Identify which cell holds the provided text, then report its (x, y) central coordinate. 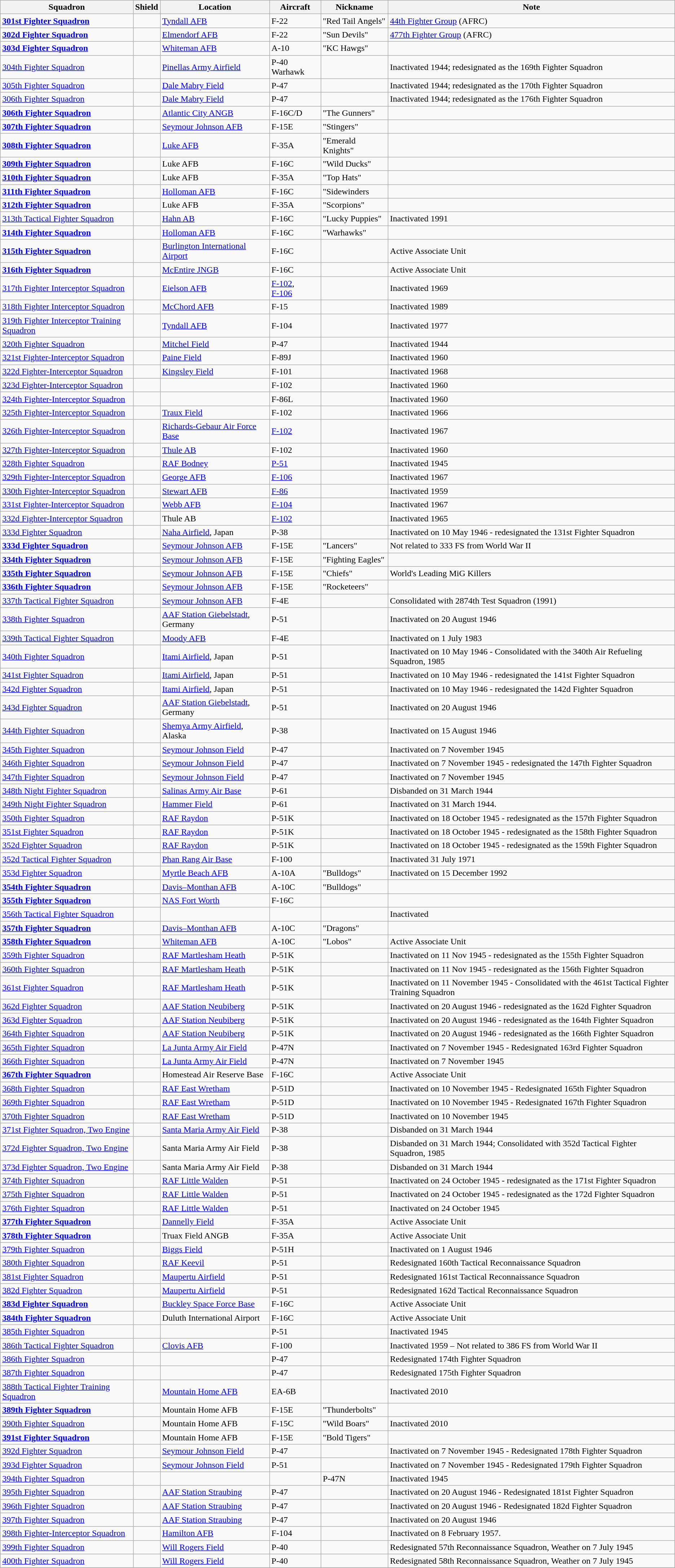
Eielson AFB (215, 288)
Inactivated on 7 November 1945 - Redesignated 178th Fighter Squadron (531, 1451)
Inactivated on 7 November 1945 - Redesignated 163rd Fighter Squadron (531, 1047)
Inactivated 1991 (531, 219)
350th Fighter Squadron (67, 818)
"Lucky Puppies" (354, 219)
44th Fighter Group (AFRC) (531, 21)
332d Fighter-Interceptor Squadron (67, 518)
Inactivated 1959 (531, 491)
Not related to 333 FS from World War II (531, 546)
Inactivated 1969 (531, 288)
Note (531, 7)
399th Fighter Squadron (67, 1547)
Redesignated 162d Tactical Reconnaissance Squadron (531, 1290)
318th Fighter Interceptor Squadron (67, 307)
F-106 (295, 477)
Shemya Army Airfield, Alaska (215, 731)
Inactivated on 20 August 1946 - Redesignated 182d Fighter Squadron (531, 1506)
312th Fighter Squadron (67, 205)
386th Tactical Fighter Squadron (67, 1345)
Truax Field ANGB (215, 1236)
Nickname (354, 7)
"Wild Boars" (354, 1424)
Inactivated on 10 May 1946 - redesignated the 131st Fighter Squadron (531, 532)
380th Fighter Squadron (67, 1263)
Inactivated 31 July 1971 (531, 859)
328th Fighter Squadron (67, 464)
360th Fighter Squadron (67, 969)
Redesignated 161st Tactical Reconnaissance Squadron (531, 1277)
302d Fighter Squadron (67, 35)
Moody AFB (215, 638)
366th Fighter Squadron (67, 1061)
Inactivated 1989 (531, 307)
"Sidewinders (354, 191)
343d Fighter Squadron (67, 707)
Inactivated on 7 November 1945 - Redesignated 179th Fighter Squadron (531, 1465)
Inactivated 1944 (531, 344)
Inactivated on 18 October 1945 - redesignated as the 158th Fighter Squadron (531, 832)
321st Fighter-Interceptor Squadron (67, 358)
303d Fighter Squadron (67, 48)
313th Tactical Fighter Squadron (67, 219)
385th Fighter Squadron (67, 1331)
"Wild Ducks" (354, 164)
396th Fighter Squadron (67, 1506)
316th Fighter Squadron (67, 270)
395th Fighter Squadron (67, 1492)
336th Fighter Squadron (67, 587)
Elmendorf AFB (215, 35)
358th Fighter Squadron (67, 942)
356th Tactical Fighter Squadron (67, 914)
348th Night Fighter Squadron (67, 791)
Salinas Army Air Base (215, 791)
310th Fighter Squadron (67, 177)
347th Fighter Squadron (67, 777)
359th Fighter Squadron (67, 955)
370th Fighter Squadron (67, 1116)
"Dragons" (354, 928)
369th Fighter Squadron (67, 1102)
400th Fighter Squadron (67, 1561)
NAS Fort Worth (215, 900)
Inactivated on 24 October 1945 (531, 1208)
Inactivated on 10 May 1946 - redesignated the 142d Fighter Squadron (531, 689)
377th Fighter Squadron (67, 1222)
Burlington International Airport (215, 251)
349th Night Fighter Squadron (67, 804)
Stewart AFB (215, 491)
317th Fighter Interceptor Squadron (67, 288)
World's Leading MiG Killers (531, 573)
Inactivated 1968 (531, 371)
McChord AFB (215, 307)
Inactivated on 20 August 1946 - redesignated as the 162d Fighter Squadron (531, 1006)
F-89J (295, 358)
Inactivated on 20 August 1946 - redesignated as the 166th Fighter Squadron (531, 1034)
325th Fighter-Interceptor Squadron (67, 412)
Inactivated on 11 November 1945 - Consolidated with the 461st Tactical Fighter Training Squadron (531, 988)
Inactivated (531, 914)
311th Fighter Squadron (67, 191)
477th Fighter Group (AFRC) (531, 35)
F-101 (295, 371)
Webb AFB (215, 505)
304th Fighter Squadron (67, 67)
386th Fighter Squadron (67, 1359)
398th Fighter-Interceptor Squadron (67, 1533)
371st Fighter Squadron, Two Engine (67, 1130)
Duluth International Airport (215, 1318)
307th Fighter Squadron (67, 127)
338th Fighter Squadron (67, 619)
Disbanded on 31 March 1944; Consolidated with 352d Tactical Fighter Squadron, 1985 (531, 1148)
326th Fighter-Interceptor Squadron (67, 431)
"Emerald Knights" (354, 145)
Inactivated on 7 November 1945 - redesignated the 147th Fighter Squadron (531, 763)
F-86 (295, 491)
Redesignated 174th Fighter Squadron (531, 1359)
Inactivated on 10 November 1945 - Redesignated 165th Fighter Squadron (531, 1088)
"Lancers" (354, 546)
392d Fighter Squadron (67, 1451)
Clovis AFB (215, 1345)
351st Fighter Squadron (67, 832)
308th Fighter Squadron (67, 145)
Inactivated 1944; redesignated as the 169th Fighter Squadron (531, 67)
"Sun Devils" (354, 35)
Aircraft (295, 7)
Naha Airfield, Japan (215, 532)
A-10A (295, 873)
Atlantic City ANGB (215, 113)
"Chiefs" (354, 573)
Redesignated 160th Tactical Reconnaissance Squadron (531, 1263)
Dannelly Field (215, 1222)
Myrtle Beach AFB (215, 873)
Redesignated 58th Reconnaissance Squadron, Weather on 7 July 1945 (531, 1561)
"Fighting Eagles" (354, 560)
367th Fighter Squadron (67, 1075)
"Bold Tigers" (354, 1437)
Shield (146, 7)
Redesignated 57th Reconnaissance Squadron, Weather on 7 July 1945 (531, 1547)
Inactivated 1959 – Not related to 386 FS from World War II (531, 1345)
F-16C/D (295, 113)
335th Fighter Squadron (67, 573)
Inactivated on 10 May 1946 - redesignated the 141st Fighter Squadron (531, 675)
Inactivated on 1 August 1946 (531, 1249)
324th Fighter-Interceptor Squadron (67, 399)
RAF Keevil (215, 1263)
322d Fighter-Interceptor Squadron (67, 371)
305th Fighter Squadron (67, 85)
Location (215, 7)
"KC Hawgs" (354, 48)
382d Fighter Squadron (67, 1290)
389th Fighter Squadron (67, 1410)
362d Fighter Squadron (67, 1006)
344th Fighter Squadron (67, 731)
323d Fighter-Interceptor Squadron (67, 385)
365th Fighter Squadron (67, 1047)
"The Gunners" (354, 113)
Hahn AB (215, 219)
387th Fighter Squadron (67, 1373)
346th Fighter Squadron (67, 763)
Inactivated on 8 February 1957. (531, 1533)
361st Fighter Squadron (67, 988)
F-86L (295, 399)
Consolidated with 2874th Test Squadron (1991) (531, 601)
364th Fighter Squadron (67, 1034)
P-51H (295, 1249)
301st Fighter Squadron (67, 21)
327th Fighter-Interceptor Squadron (67, 450)
Inactivated on 24 October 1945 - redesignated as the 172d Fighter Squadron (531, 1194)
352d Fighter Squadron (67, 845)
397th Fighter Squadron (67, 1520)
345th Fighter Squadron (67, 750)
Inactivated 1965 (531, 518)
334th Fighter Squadron (67, 560)
353d Fighter Squadron (67, 873)
381st Fighter Squadron (67, 1277)
"Top Hats" (354, 177)
355th Fighter Squadron (67, 900)
379th Fighter Squadron (67, 1249)
George AFB (215, 477)
Inactivated 1977 (531, 325)
F-102, F-106 (295, 288)
378th Fighter Squadron (67, 1236)
"Red Tail Angels" (354, 21)
373d Fighter Squadron, Two Engine (67, 1167)
391st Fighter Squadron (67, 1437)
"Stingers" (354, 127)
Inactivated on 15 August 1946 (531, 731)
Inactivated on 11 Nov 1945 - redesignated as the 156th Fighter Squadron (531, 969)
Biggs Field (215, 1249)
342d Fighter Squadron (67, 689)
F-15C (295, 1424)
340th Fighter Squadron (67, 656)
315th Fighter Squadron (67, 251)
337th Tactical Fighter Squadron (67, 601)
314th Fighter Squadron (67, 233)
320th Fighter Squadron (67, 344)
McEntire JNGB (215, 270)
393d Fighter Squadron (67, 1465)
Buckley Space Force Base (215, 1304)
Inactivated on 31 March 1944. (531, 804)
Kingsley Field (215, 371)
Paine Field (215, 358)
Squadron (67, 7)
Pinellas Army Airfield (215, 67)
363d Fighter Squadron (67, 1020)
368th Fighter Squadron (67, 1088)
A-10 (295, 48)
Inactivated 1966 (531, 412)
Inactivated on 20 August 1946 - redesignated as the 164th Fighter Squadron (531, 1020)
P-40 Warhawk (295, 67)
376th Fighter Squadron (67, 1208)
331st Fighter-Interceptor Squadron (67, 505)
"Scorpions" (354, 205)
Mitchel Field (215, 344)
309th Fighter Squadron (67, 164)
"Warhawks" (354, 233)
375th Fighter Squadron (67, 1194)
Inactivated on 18 October 1945 - redesignated as the 157th Fighter Squadron (531, 818)
Inactivated on 15 December 1992 (531, 873)
Inactivated on 11 Nov 1945 - redesignated as the 155th Fighter Squadron (531, 955)
EA-6B (295, 1391)
357th Fighter Squadron (67, 928)
Richards-Gebaur Air Force Base (215, 431)
319th Fighter Interceptor Training Squadron (67, 325)
383d Fighter Squadron (67, 1304)
Inactivated on 10 November 1945 (531, 1116)
341st Fighter Squadron (67, 675)
F-15 (295, 307)
339th Tactical Fighter Squadron (67, 638)
Inactivated 1944; redesignated as the 176th Fighter Squadron (531, 99)
374th Fighter Squadron (67, 1181)
390th Fighter Squadron (67, 1424)
Hamilton AFB (215, 1533)
"Rocketeers" (354, 587)
Hammer Field (215, 804)
Redesignated 175th Fighter Squadron (531, 1373)
329th Fighter-Interceptor Squadron (67, 477)
Inactivated on 24 October 1945 - redesignated as the 171st Fighter Squadron (531, 1181)
354th Fighter Squadron (67, 887)
Inactivated on 18 October 1945 - redesignated as the 159th Fighter Squadron (531, 845)
Inactivated on 20 August 1946 - Redesignated 181st Fighter Squadron (531, 1492)
Homestead Air Reserve Base (215, 1075)
"Thunderbolts" (354, 1410)
Inactivated on 1 July 1983 (531, 638)
330th Fighter-Interceptor Squadron (67, 491)
Inactivated on 10 November 1945 - Redesignated 167th Fighter Squadron (531, 1102)
Inactivated 1944; redesignated as the 170th Fighter Squadron (531, 85)
394th Fighter Squadron (67, 1479)
"Lobos" (354, 942)
352d Tactical Fighter Squadron (67, 859)
Inactivated on 10 May 1946 - Consolidated with the 340th Air Refueling Squadron, 1985 (531, 656)
Traux Field (215, 412)
Phan Rang Air Base (215, 859)
RAF Bodney (215, 464)
372d Fighter Squadron, Two Engine (67, 1148)
388th Tactical Fighter Training Squadron (67, 1391)
384th Fighter Squadron (67, 1318)
